Determine the [X, Y] coordinate at the center of the cell enclosing the given text.  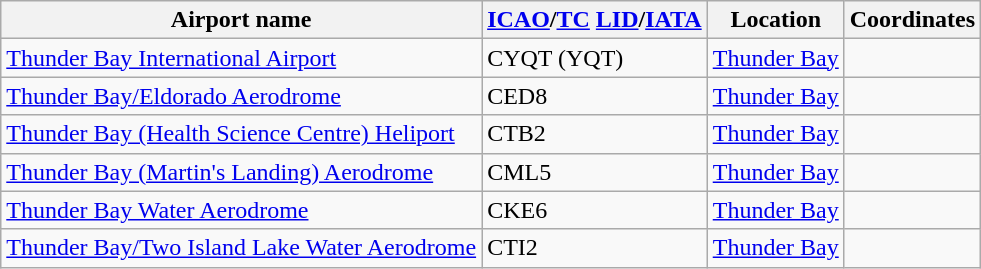
ICAO/TC LID/IATA [595, 20]
CML5 [595, 172]
Thunder Bay/Eldorado Aerodrome [242, 96]
Thunder Bay (Martin's Landing) Aerodrome [242, 172]
CTI2 [595, 248]
CED8 [595, 96]
CTB2 [595, 134]
Airport name [242, 20]
Thunder Bay International Airport [242, 58]
Thunder Bay/Two Island Lake Water Aerodrome [242, 248]
CKE6 [595, 210]
CYQT (YQT) [595, 58]
Location [776, 20]
Coordinates [912, 20]
Thunder Bay (Health Science Centre) Heliport [242, 134]
Thunder Bay Water Aerodrome [242, 210]
